Pinpoint the cell where the given text exists, returning its [x, y] midpoint coordinate. 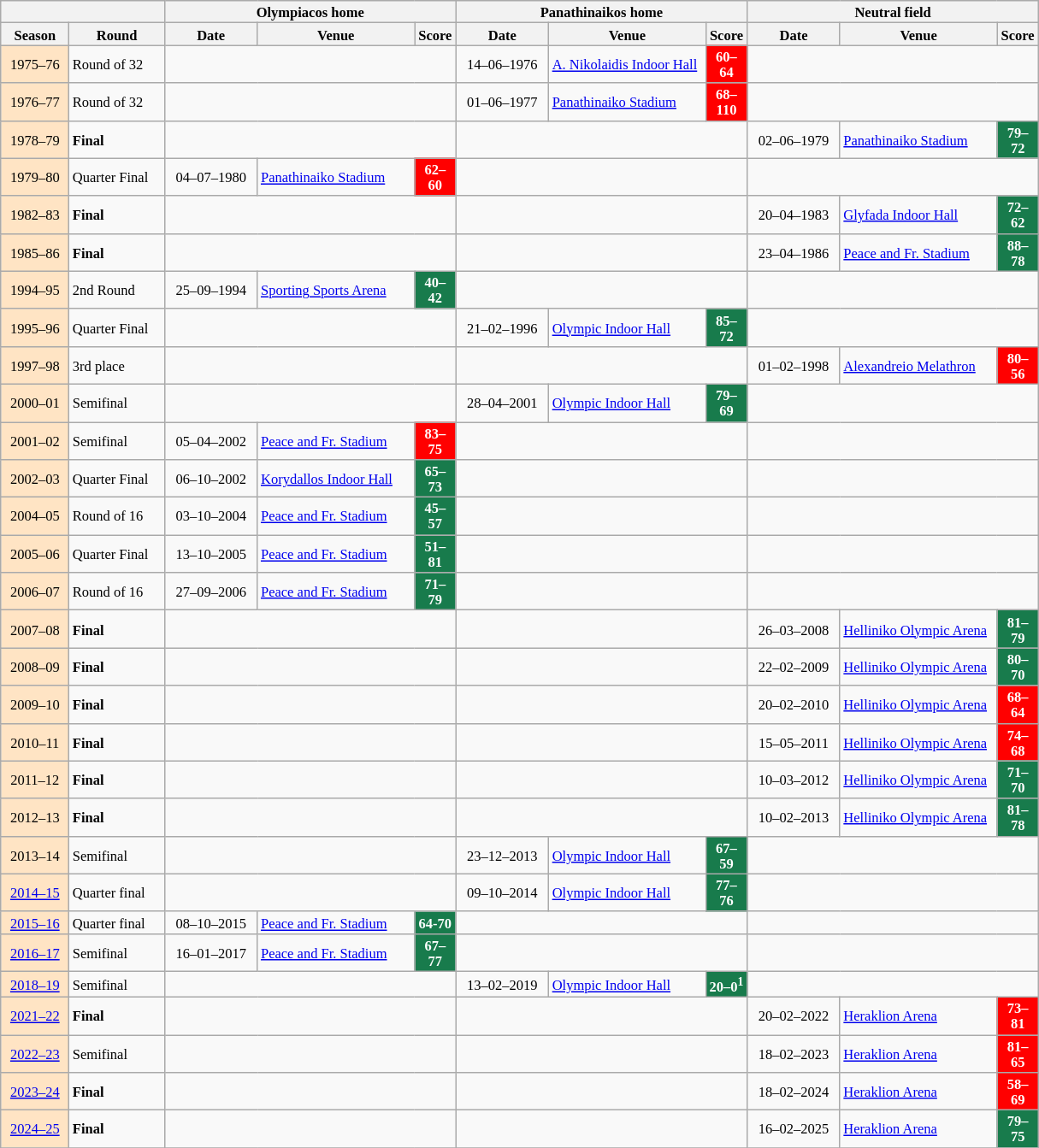
06–10–2002 [210, 479]
2002–03 [35, 479]
22–02–2009 [794, 667]
2022–23 [35, 1054]
18–02–2023 [794, 1054]
2008–09 [35, 667]
16–01–2017 [210, 952]
15–05–2011 [794, 742]
81–65 [1018, 1054]
Neutral field [893, 12]
18–02–2024 [794, 1092]
2013–14 [35, 855]
20–02–2022 [794, 1016]
2018–19 [35, 984]
58–69 [1018, 1092]
79–75 [1018, 1129]
81–79 [1018, 629]
Olympiacos home [310, 12]
26–03–2008 [794, 629]
2014–15 [35, 892]
2016–17 [35, 952]
2010–11 [35, 742]
A. Nikolaidis Indoor Hall [628, 64]
60–64 [727, 64]
01–02–1998 [794, 365]
04–07–1980 [210, 177]
1978–79 [35, 139]
2000–01 [35, 403]
20–01 [727, 984]
80–56 [1018, 365]
2009–10 [35, 704]
10–02–2013 [794, 817]
Glyfada Indoor Hall [918, 215]
79–69 [727, 403]
3rd place [117, 365]
88–78 [1018, 252]
68–110 [727, 102]
67–59 [727, 855]
1985–86 [35, 252]
1976–77 [35, 102]
23–04–1986 [794, 252]
68–64 [1018, 704]
05–04–2002 [210, 441]
2001–02 [35, 441]
28–04–2001 [503, 403]
2023–24 [35, 1092]
2011–12 [35, 780]
2024–25 [35, 1129]
Korydallos Indoor Hall [336, 479]
21–02–1996 [503, 327]
2004–05 [35, 516]
14–06–1976 [503, 64]
72–62 [1018, 215]
77–76 [727, 892]
20–04–1983 [794, 215]
23–12–2013 [503, 855]
65–73 [434, 479]
27–09–2006 [210, 592]
79–72 [1018, 139]
67–77 [434, 952]
51–81 [434, 554]
Sporting Sports Arena [336, 290]
Panathinaikos home [602, 12]
08–10–2015 [210, 922]
64-70 [434, 922]
2021–22 [35, 1016]
2nd Round [117, 290]
2007–08 [35, 629]
1982–83 [35, 215]
1997–98 [35, 365]
1995–96 [35, 327]
2012–13 [35, 817]
09–10–2014 [503, 892]
81–78 [1018, 817]
01–06–1977 [503, 102]
25–09–1994 [210, 290]
Round [117, 34]
2006–07 [35, 592]
13–02–2019 [503, 984]
13–10–2005 [210, 554]
10–03–2012 [794, 780]
85–72 [727, 327]
16–02–2025 [794, 1129]
1975–76 [35, 64]
71–70 [1018, 780]
80–70 [1018, 667]
73–81 [1018, 1016]
2015–16 [35, 922]
71–79 [434, 592]
62–60 [434, 177]
1994–95 [35, 290]
Alexandreio Melathron [918, 365]
40–42 [434, 290]
83–75 [434, 441]
2005–06 [35, 554]
74–68 [1018, 742]
Season [35, 34]
02–06–1979 [794, 139]
45–57 [434, 516]
20–02–2010 [794, 704]
1979–80 [35, 177]
03–10–2004 [210, 516]
